From the cell containing the given text, extract its center point as (X, Y) coordinate. 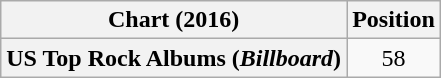
58 (394, 58)
Chart (2016) (174, 20)
Position (394, 20)
US Top Rock Albums (Billboard) (174, 58)
